Find where the given text appears and provide that cell's center as [X, Y] coordinate. 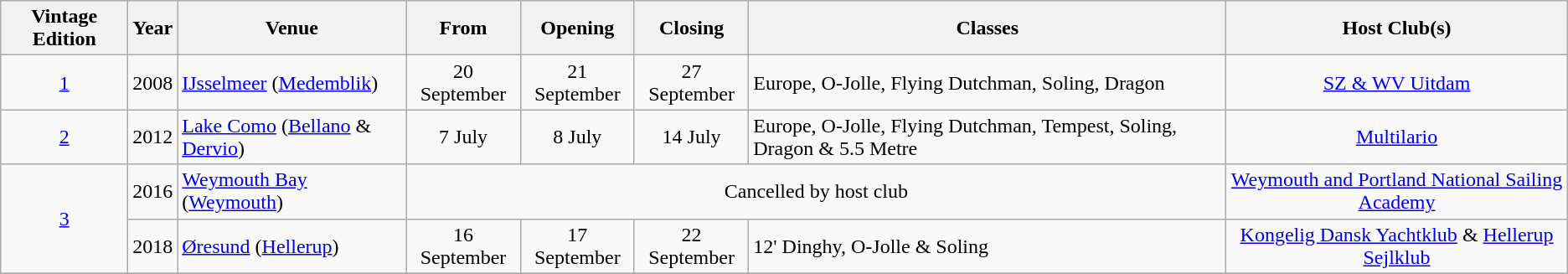
Multilario [1397, 137]
16 September [463, 246]
Europe, O-Jolle, Flying Dutchman, Tempest, Soling, Dragon & 5.5 Metre [988, 137]
Host Club(s) [1397, 28]
Cancelled by host club [816, 191]
27 September [691, 82]
Year [152, 28]
14 July [691, 137]
22 September [691, 246]
Kongelig Dansk Yachtklub & Hellerup Sejlklub [1397, 246]
2008 [152, 82]
2 [64, 137]
12' Dinghy, O-Jolle & Soling [988, 246]
2016 [152, 191]
From [463, 28]
Europe, O-Jolle, Flying Dutchman, Soling, Dragon [988, 82]
Closing [691, 28]
Vintage Edition [64, 28]
Lake Como (Bellano & Dervio) [291, 137]
7 July [463, 137]
IJsselmeer (Medemblik) [291, 82]
1 [64, 82]
Øresund (Hellerup) [291, 246]
2018 [152, 246]
Classes [988, 28]
Venue [291, 28]
17 September [577, 246]
Opening [577, 28]
20 September [463, 82]
Weymouth and Portland National Sailing Academy [1397, 191]
3 [64, 219]
2012 [152, 137]
Weymouth Bay (Weymouth) [291, 191]
21 September [577, 82]
SZ & WV Uitdam [1397, 82]
8 July [577, 137]
